Return (X, Y) of the center of cell containing provided text 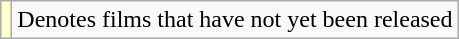
Denotes films that have not yet been released (235, 20)
